Determine the [X, Y] coordinate at the center of the cell enclosing the given text.  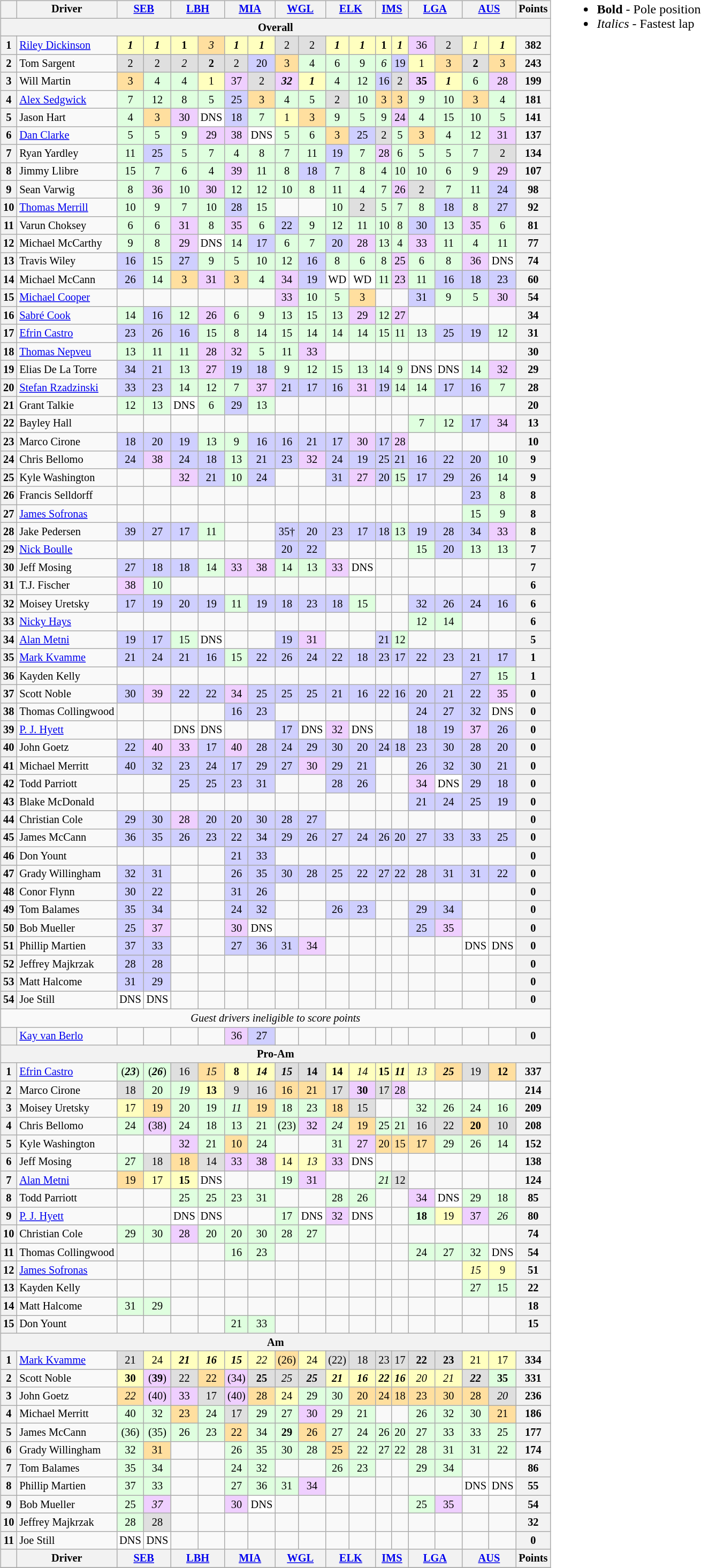
Jimmy Llibre [66, 172]
60 [533, 279]
Bayley Hall [66, 424]
Alex Sedgwick [66, 100]
186 [533, 1414]
T.J. Fischer [66, 586]
134 [533, 154]
86 [533, 1468]
53 [9, 982]
49 [9, 910]
85 [533, 1198]
80 [533, 1216]
(36) [130, 1432]
Riley Dickinson [66, 45]
(34) [237, 1379]
Thomas Nepveu [66, 352]
(35) [157, 1432]
138 [533, 1162]
92 [533, 208]
Francis Selldorff [66, 496]
124 [533, 1180]
Guest drivers ineligible to score points [275, 1018]
Travis Wiley [66, 262]
199 [533, 81]
Pro-Am [275, 1054]
331 [533, 1379]
(22) [337, 1360]
45 [9, 838]
Thomas Merrill [66, 208]
Overall [275, 27]
Sabré Cook [66, 316]
98 [533, 189]
209 [533, 1108]
107 [533, 172]
Sean Varwig [66, 189]
Kay van Berlo [66, 1036]
(39) [157, 1379]
(38) [157, 1126]
47 [9, 874]
42 [9, 784]
Conor Flynn [66, 892]
Will Martin [66, 81]
Stefan Rzadzinski [66, 387]
55 [533, 1486]
Am [275, 1342]
236 [533, 1396]
35† [287, 532]
382 [533, 45]
Nick Boulle [66, 550]
208 [533, 1126]
Jake Pedersen [66, 532]
81 [533, 226]
48 [9, 892]
Ryan Yardley [66, 154]
141 [533, 118]
Grant Talkie [66, 406]
152 [533, 1144]
41 [9, 766]
214 [533, 1090]
181 [533, 100]
44 [9, 820]
46 [9, 856]
337 [533, 1072]
174 [533, 1450]
Tom Sargent [66, 64]
50 [9, 928]
Blake McDonald [66, 802]
Michael McCann [66, 279]
Michael Cooper [66, 298]
177 [533, 1432]
243 [533, 64]
Jason Hart [66, 118]
334 [533, 1360]
43 [9, 802]
Varun Choksey [66, 226]
Nicky Hays [66, 622]
77 [533, 243]
Dan Clarke [66, 135]
137 [533, 135]
Michael McCarthy [66, 243]
52 [9, 964]
Elias De La Torre [66, 370]
